Provide the [X, Y] coordinate of the cell's center where the given text is located.  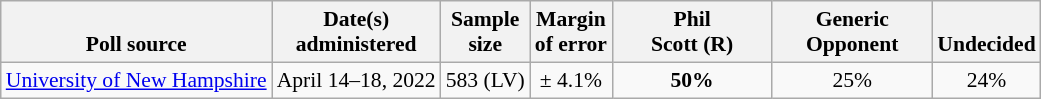
Marginof error [571, 32]
Poll source [136, 32]
GenericOpponent [852, 32]
25% [852, 80]
PhilScott (R) [692, 32]
Date(s)administered [356, 32]
24% [986, 80]
Undecided [986, 32]
Samplesize [486, 32]
50% [692, 80]
University of New Hampshire [136, 80]
583 (LV) [486, 80]
April 14–18, 2022 [356, 80]
± 4.1% [571, 80]
